Determine the [x, y] coordinate at the center of the cell enclosing the given text.  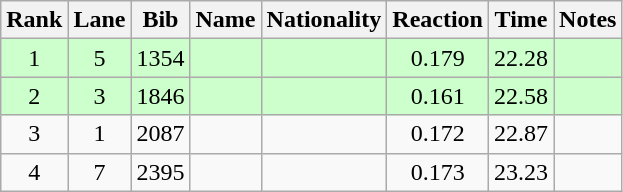
1846 [160, 96]
Notes [588, 20]
0.179 [438, 58]
0.172 [438, 134]
2 [34, 96]
4 [34, 172]
0.161 [438, 96]
Time [520, 20]
Nationality [324, 20]
Reaction [438, 20]
23.23 [520, 172]
22.58 [520, 96]
Rank [34, 20]
Name [226, 20]
Lane [100, 20]
5 [100, 58]
7 [100, 172]
22.28 [520, 58]
1354 [160, 58]
2395 [160, 172]
0.173 [438, 172]
Bib [160, 20]
22.87 [520, 134]
2087 [160, 134]
